Return [X, Y] of the center of cell containing provided text 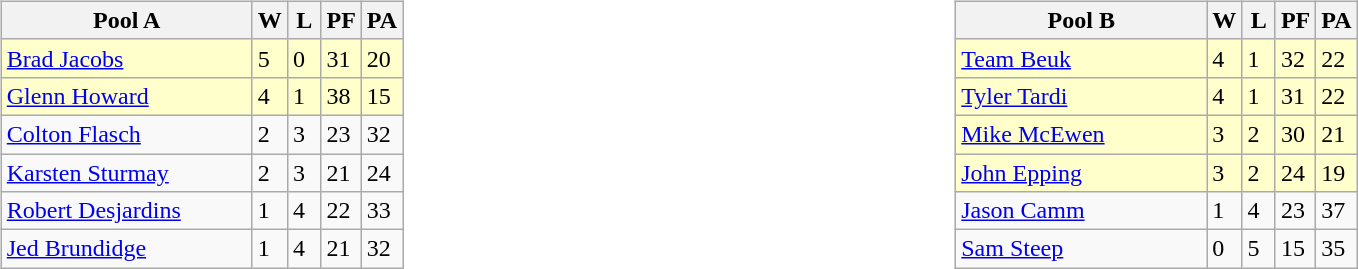
Pool B [1082, 20]
Colton Flasch [126, 134]
Jason Camm [1082, 211]
Mike McEwen [1082, 134]
Karsten Sturmay [126, 173]
Pool A [126, 20]
20 [382, 58]
33 [382, 211]
35 [1336, 249]
Sam Steep [1082, 249]
19 [1336, 173]
Brad Jacobs [126, 58]
Robert Desjardins [126, 211]
John Epping [1082, 173]
Team Beuk [1082, 58]
Jed Brundidge [126, 249]
Tyler Tardi [1082, 96]
Glenn Howard [126, 96]
30 [1295, 134]
38 [341, 96]
37 [1336, 211]
